Determine the (X, Y) coordinate at the center of the cell enclosing the given text.  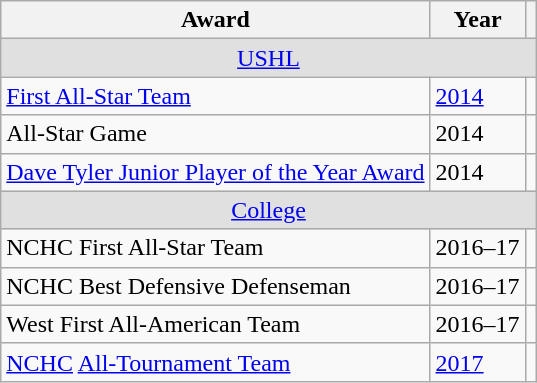
USHL (268, 58)
West First All-American Team (216, 324)
2017 (478, 362)
NCHC First All-Star Team (216, 248)
Year (478, 20)
All-Star Game (216, 134)
NCHC All-Tournament Team (216, 362)
Award (216, 20)
Dave Tyler Junior Player of the Year Award (216, 172)
First All-Star Team (216, 96)
NCHC Best Defensive Defenseman (216, 286)
College (268, 210)
